Identify which cell holds the provided text, then report its (x, y) central coordinate. 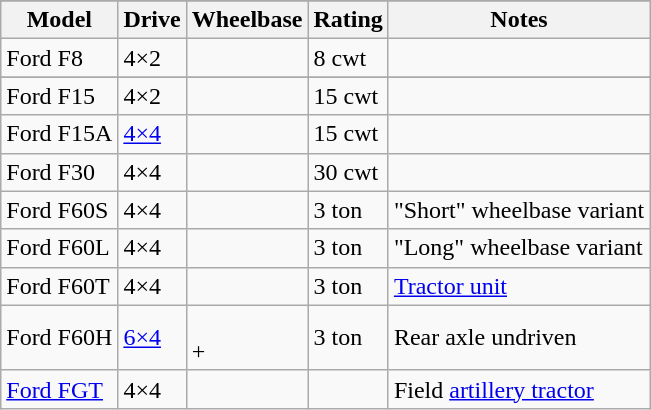
Rating (348, 20)
Ford F60S (60, 210)
Rear axle undriven (518, 338)
Ford F60T (60, 286)
Model (60, 20)
Wheelbase (247, 20)
30 cwt (348, 172)
+ (247, 338)
Ford F15A (60, 134)
Field artillery tractor (518, 389)
Ford F30 (60, 172)
Tractor unit (518, 286)
"Long" wheelbase variant (518, 248)
6×4 (152, 338)
Notes (518, 20)
"Short" wheelbase variant (518, 210)
Ford F60L (60, 248)
Drive (152, 20)
Ford F15 (60, 96)
8 cwt (348, 58)
Ford FGT (60, 389)
Ford F8 (60, 58)
Ford F60H (60, 338)
